Return (X, Y) of the center of cell containing provided text 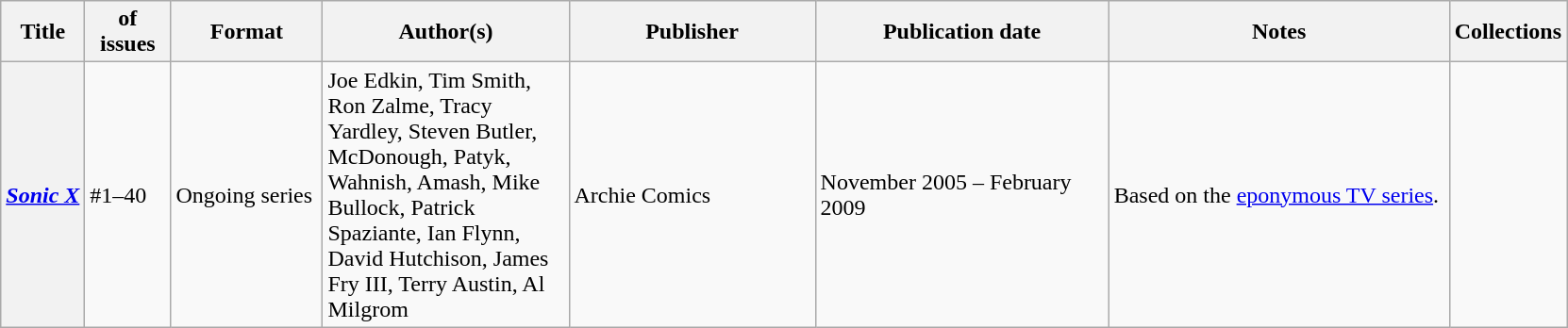
Publication date (962, 32)
Notes (1279, 32)
Based on the eponymous TV series. (1279, 194)
Sonic X (43, 194)
Collections (1508, 32)
#1–40 (128, 194)
Ongoing series (247, 194)
Archie Comics (692, 194)
Format (247, 32)
Author(s) (445, 32)
of issues (128, 32)
Publisher (692, 32)
Title (43, 32)
November 2005 – February 2009 (962, 194)
